Find where the given text appears and provide that cell's center as (x, y) coordinate. 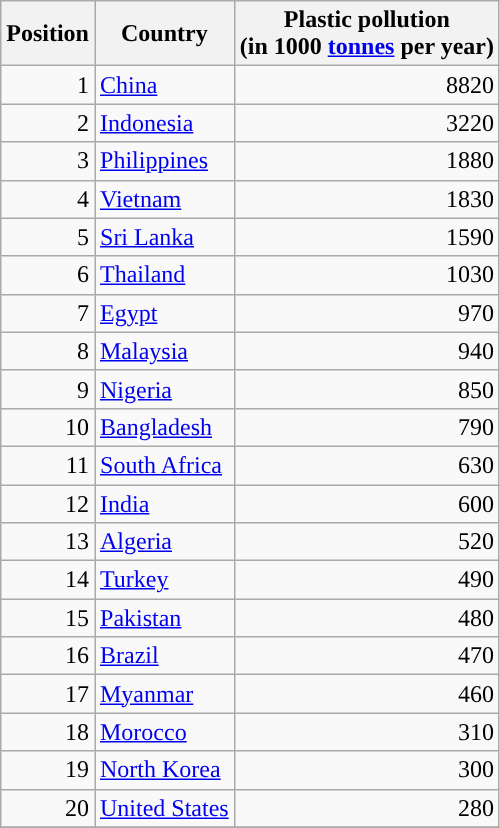
480 (366, 618)
Myanmar (164, 694)
Plastic pollution (in 1000 tonnes per year) (366, 34)
16 (48, 656)
300 (366, 770)
1030 (366, 275)
Algeria (164, 542)
9 (48, 389)
7 (48, 313)
12 (48, 503)
Nigeria (164, 389)
17 (48, 694)
460 (366, 694)
790 (366, 427)
3220 (366, 123)
20 (48, 808)
490 (366, 580)
11 (48, 465)
15 (48, 618)
280 (366, 808)
1880 (366, 161)
India (164, 503)
470 (366, 656)
United States (164, 808)
Morocco (164, 732)
4 (48, 199)
Malaysia (164, 351)
Vietnam (164, 199)
South Africa (164, 465)
Brazil (164, 656)
310 (366, 732)
600 (366, 503)
Egypt (164, 313)
19 (48, 770)
North Korea (164, 770)
Thailand (164, 275)
630 (366, 465)
5 (48, 237)
China (164, 85)
13 (48, 542)
8 (48, 351)
Country (164, 34)
Philippines (164, 161)
970 (366, 313)
940 (366, 351)
Position (48, 34)
8820 (366, 85)
1590 (366, 237)
Indonesia (164, 123)
Pakistan (164, 618)
1830 (366, 199)
10 (48, 427)
3 (48, 161)
Turkey (164, 580)
2 (48, 123)
850 (366, 389)
14 (48, 580)
520 (366, 542)
18 (48, 732)
Bangladesh (164, 427)
1 (48, 85)
6 (48, 275)
Sri Lanka (164, 237)
